From the cell containing the given text, extract its center point as [x, y] coordinate. 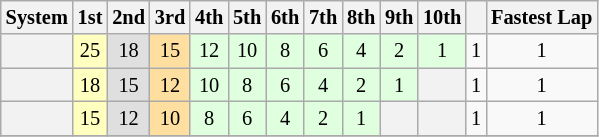
1st [90, 17]
Fastest Lap [542, 17]
3rd [170, 17]
6th [285, 17]
9th [399, 17]
4th [209, 17]
10th [442, 17]
5th [247, 17]
2nd [128, 17]
8th [361, 17]
System [37, 17]
7th [323, 17]
25 [90, 51]
